For the text-containing cell, return its midpoint in [x, y] coordinate format. 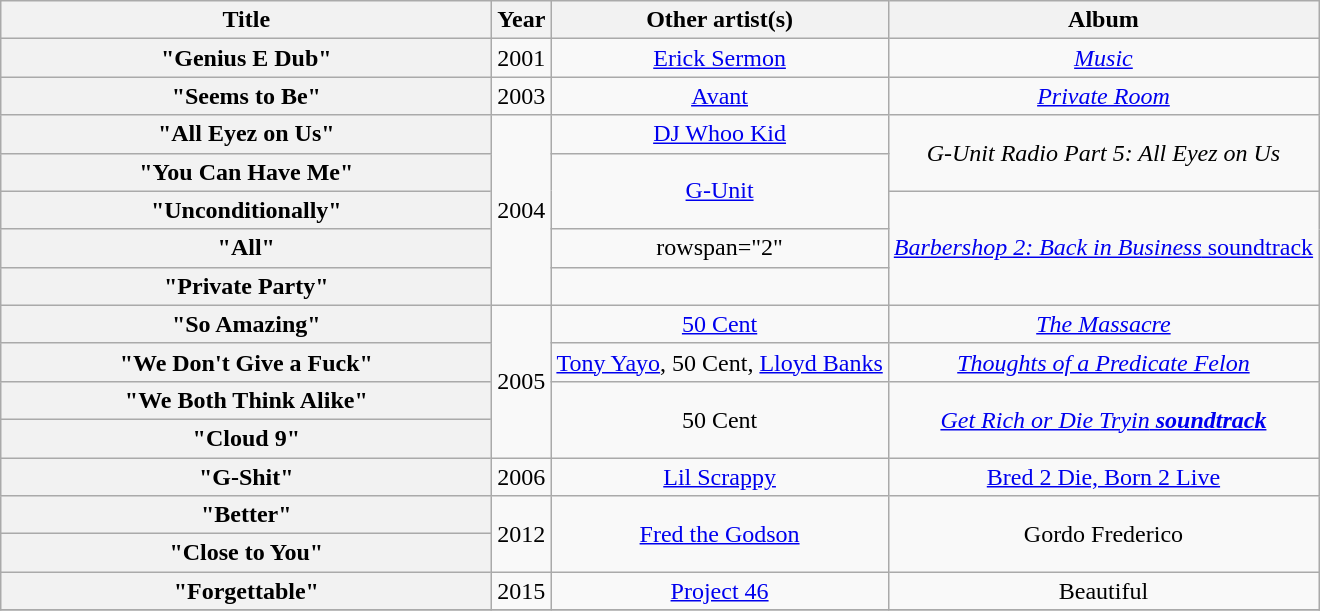
"Private Party" [246, 286]
Year [522, 20]
Project 46 [720, 591]
Music [1103, 58]
"We Both Think Alike" [246, 400]
Bred 2 Die, Born 2 Live [1103, 477]
"Better" [246, 515]
DJ Whoo Kid [720, 134]
Tony Yayo, 50 Cent, Lloyd Banks [720, 362]
G-Unit Radio Part 5: All Eyez on Us [1103, 153]
Avant [720, 96]
"You Can Have Me" [246, 172]
2001 [522, 58]
"We Don't Give a Fuck" [246, 362]
Erick Sermon [720, 58]
Other artist(s) [720, 20]
G-Unit [720, 191]
2004 [522, 210]
2003 [522, 96]
"All" [246, 248]
"Cloud 9" [246, 438]
The Massacre [1103, 324]
Barbershop 2: Back in Business soundtrack [1103, 248]
"So Amazing" [246, 324]
"Close to You" [246, 553]
"Seems to Be" [246, 96]
"Unconditionally" [246, 210]
"G-Shit" [246, 477]
"Forgettable" [246, 591]
2006 [522, 477]
2012 [522, 534]
Thoughts of a Predicate Felon [1103, 362]
2005 [522, 381]
Beautiful [1103, 591]
Get Rich or Die Tryin soundtrack [1103, 419]
2015 [522, 591]
Album [1103, 20]
Gordo Frederico [1103, 534]
"All Eyez on Us" [246, 134]
Fred the Godson [720, 534]
Title [246, 20]
"Genius E Dub" [246, 58]
rowspan="2" [720, 248]
Private Room [1103, 96]
Lil Scrappy [720, 477]
